For the text-containing cell, return its midpoint in (X, Y) coordinate format. 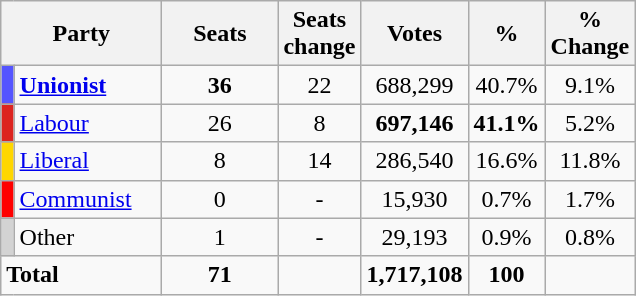
1 (220, 237)
1,717,108 (414, 275)
0.8% (590, 237)
26 (220, 123)
697,146 (414, 123)
Votes (414, 34)
Labour (88, 123)
1.7% (590, 199)
40.7% (506, 85)
Total (82, 275)
71 (220, 275)
Communist (88, 199)
Unionist (88, 85)
41.1% (506, 123)
16.6% (506, 161)
22 (320, 85)
100 (506, 275)
% Change (590, 34)
Liberal (88, 161)
14 (320, 161)
0.9% (506, 237)
Seats change (320, 34)
Seats (220, 34)
286,540 (414, 161)
15,930 (414, 199)
11.8% (590, 161)
36 (220, 85)
0.7% (506, 199)
688,299 (414, 85)
Other (88, 237)
5.2% (590, 123)
29,193 (414, 237)
% (506, 34)
0 (220, 199)
Party (82, 34)
9.1% (590, 85)
